Identify which cell holds the provided text, then report its [X, Y] central coordinate. 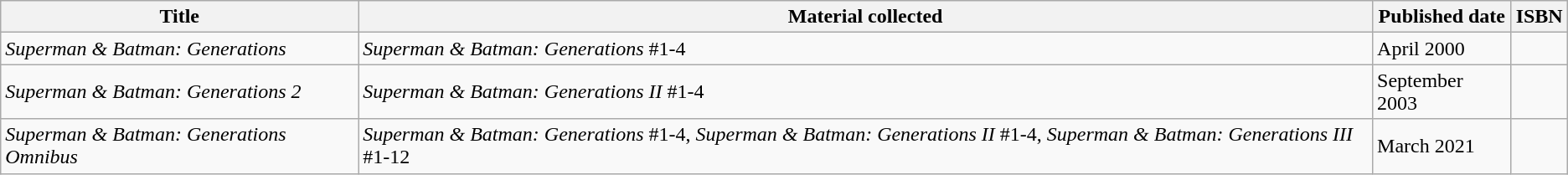
March 2021 [1442, 146]
Superman & Batman: Generations 2 [179, 92]
April 2000 [1442, 49]
Superman & Batman: Generations Omnibus [179, 146]
Superman & Batman: Generations [179, 49]
Superman & Batman: Generations #1-4 [866, 49]
Published date [1442, 17]
September 2003 [1442, 92]
Material collected [866, 17]
Superman & Batman: Generations II #1-4 [866, 92]
Title [179, 17]
Superman & Batman: Generations #1-4, Superman & Batman: Generations II #1-4, Superman & Batman: Generations III #1-12 [866, 146]
ISBN [1540, 17]
